Identify which cell holds the provided text, then report its (x, y) central coordinate. 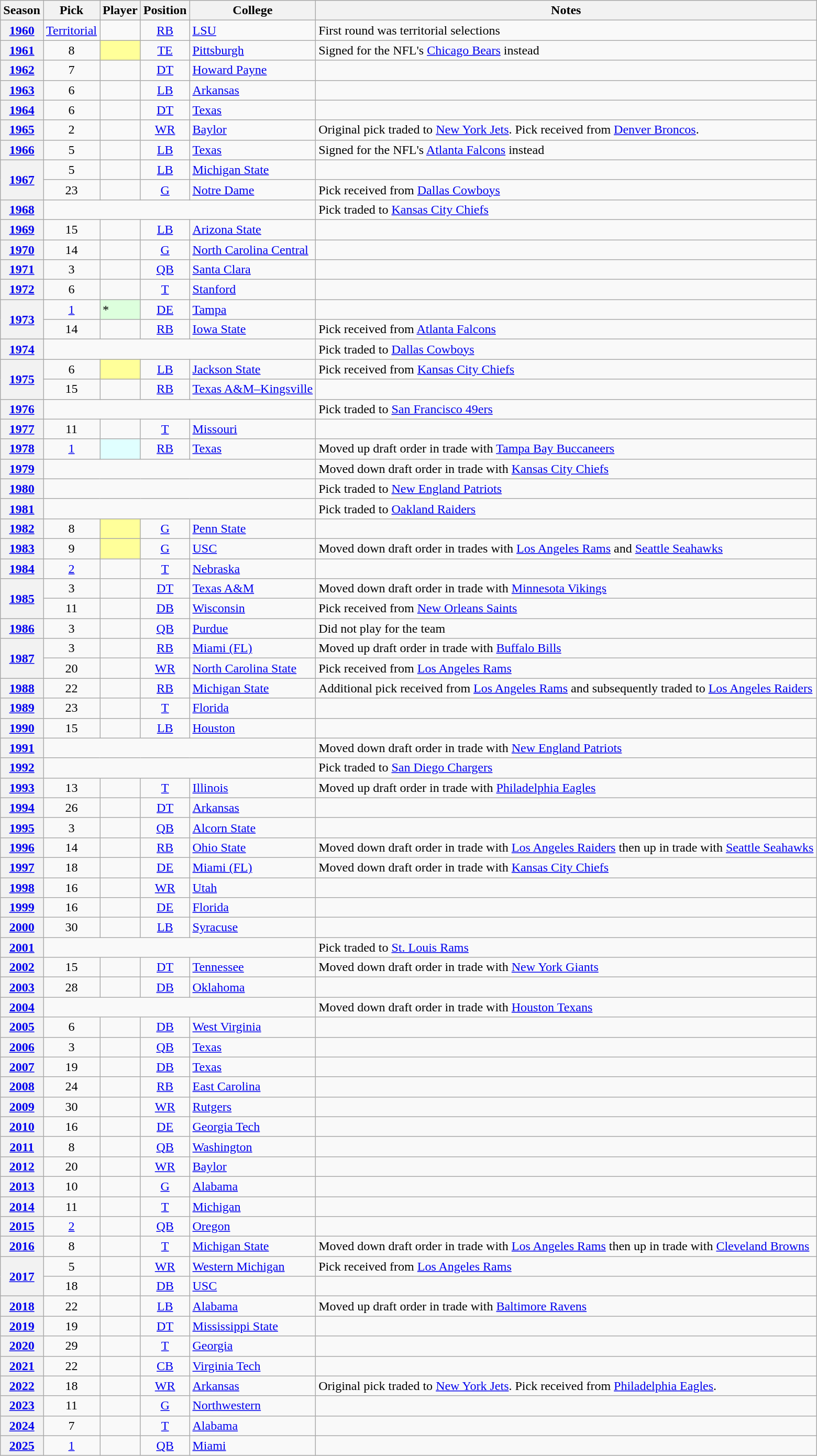
Missouri (252, 429)
1975 (22, 379)
Tennessee (252, 967)
1976 (22, 409)
Moved down draft order in trade with Houston Texans (566, 1007)
Miami (252, 1446)
1971 (22, 270)
1992 (22, 768)
1985 (22, 599)
Original pick traded to New York Jets. Pick received from Philadelphia Eagles. (566, 1386)
Pick (71, 10)
1963 (22, 90)
2023 (22, 1406)
2001 (22, 947)
Signed for the NFL's Chicago Bears instead (566, 50)
1968 (22, 209)
CB (165, 1366)
Pick traded to New England Patriots (566, 489)
Notre Dame (252, 190)
1995 (22, 828)
1967 (22, 180)
1966 (22, 150)
Pick traded to Dallas Cowboys (566, 349)
2006 (22, 1047)
North Carolina Central (252, 250)
Howard Payne (252, 70)
1979 (22, 469)
Moved up draft order in trade with Tampa Bay Buccaneers (566, 449)
Oregon (252, 1227)
Western Michigan (252, 1266)
2008 (22, 1087)
2022 (22, 1386)
1960 (22, 30)
Georgia (252, 1346)
1987 (22, 658)
Player (120, 10)
TE (165, 50)
1986 (22, 628)
Moved up draft order in trade with Buffalo Bills (566, 648)
Moved down draft order in trades with Los Angeles Rams and Seattle Seahawks (566, 548)
Virginia Tech (252, 1366)
Pick received from New Orleans Saints (566, 609)
2014 (22, 1206)
13 (71, 788)
2024 (22, 1426)
Moved down draft order in trade with Minnesota Vikings (566, 589)
Moved down draft order in trade with New York Giants (566, 967)
1998 (22, 888)
2011 (22, 1146)
Pick traded to San Diego Chargers (566, 768)
1969 (22, 229)
2002 (22, 967)
Purdue (252, 628)
2019 (22, 1326)
2025 (22, 1446)
1964 (22, 110)
Did not play for the team (566, 628)
Washington (252, 1146)
1980 (22, 489)
1977 (22, 429)
Ohio State (252, 847)
Alcorn State (252, 828)
1997 (22, 867)
Mississippi State (252, 1326)
1994 (22, 808)
24 (71, 1087)
Moved down draft order in trade with Los Angeles Raiders then up in trade with Seattle Seahawks (566, 847)
Houston (252, 728)
Wisconsin (252, 609)
Iowa State (252, 329)
Moved up draft order in trade with Philadelphia Eagles (566, 788)
2017 (22, 1276)
1974 (22, 349)
1981 (22, 509)
Moved down draft order in trade with Los Angeles Rams then up in trade with Cleveland Browns (566, 1247)
Pick traded to Kansas City Chiefs (566, 209)
Arizona State (252, 229)
Pick traded to San Francisco 49ers (566, 409)
Stanford (252, 290)
2020 (22, 1346)
Northwestern (252, 1406)
Illinois (252, 788)
1973 (22, 319)
Moved up draft order in trade with Baltimore Ravens (566, 1306)
1978 (22, 449)
Original pick traded to New York Jets. Pick received from Denver Broncos. (566, 130)
2007 (22, 1067)
West Virginia (252, 1027)
Position (165, 10)
1996 (22, 847)
LSU (252, 30)
26 (71, 808)
1993 (22, 788)
9 (71, 548)
Syracuse (252, 928)
2000 (22, 928)
2009 (22, 1107)
* (120, 310)
2005 (22, 1027)
Moved down draft order in trade with New England Patriots (566, 748)
Santa Clara (252, 270)
1970 (22, 250)
Pittsburgh (252, 50)
1988 (22, 688)
Tampa (252, 310)
1990 (22, 728)
2021 (22, 1366)
Pick traded to St. Louis Rams (566, 947)
10 (71, 1186)
Additional pick received from Los Angeles Rams and subsequently traded to Los Angeles Raiders (566, 688)
1962 (22, 70)
2018 (22, 1306)
2004 (22, 1007)
North Carolina State (252, 668)
Rutgers (252, 1107)
First round was territorial selections (566, 30)
Season (22, 10)
1999 (22, 908)
1989 (22, 708)
Texas A&M–Kingsville (252, 389)
Pick received from Kansas City Chiefs (566, 369)
2016 (22, 1247)
Pick received from Dallas Cowboys (566, 190)
Georgia Tech (252, 1127)
1983 (22, 548)
Territorial (71, 30)
2003 (22, 987)
East Carolina (252, 1087)
2010 (22, 1127)
2012 (22, 1166)
Jackson State (252, 369)
2015 (22, 1227)
1984 (22, 568)
Penn State (252, 528)
Signed for the NFL's Atlanta Falcons instead (566, 150)
Pick traded to Oakland Raiders (566, 509)
1991 (22, 748)
College (252, 10)
Nebraska (252, 568)
1972 (22, 290)
Michigan (252, 1206)
Oklahoma (252, 987)
Texas A&M (252, 589)
Notes (566, 10)
1982 (22, 528)
Utah (252, 888)
2013 (22, 1186)
28 (71, 987)
29 (71, 1346)
1961 (22, 50)
1965 (22, 130)
Pick received from Atlanta Falcons (566, 329)
